Output the (X, Y) coordinate of the center of the cell containing the given text.  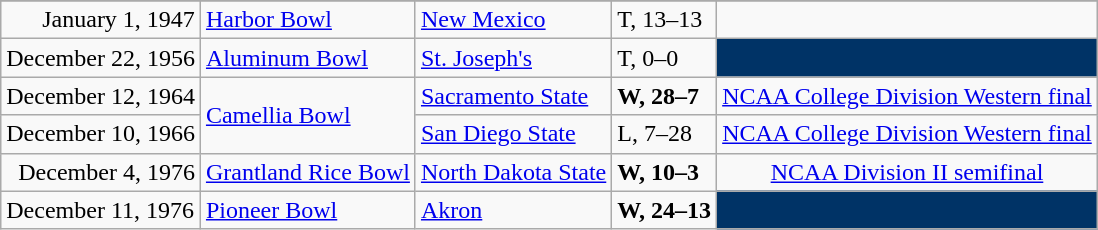
December 22, 1956 (101, 58)
December 11, 1976 (101, 210)
NCAA Division II semifinal (908, 172)
Harbor Bowl (308, 20)
T, 13–13 (664, 20)
Akron (513, 210)
December 10, 1966 (101, 134)
T, 0–0 (664, 58)
December 12, 1964 (101, 96)
Aluminum Bowl (308, 58)
North Dakota State (513, 172)
Pioneer Bowl (308, 210)
January 1, 1947 (101, 20)
San Diego State (513, 134)
W, 10–3 (664, 172)
W, 28–7 (664, 96)
New Mexico (513, 20)
W, 24–13 (664, 210)
St. Joseph's (513, 58)
Sacramento State (513, 96)
Grantland Rice Bowl (308, 172)
L, 7–28 (664, 134)
December 4, 1976 (101, 172)
Camellia Bowl (308, 115)
